For the text-containing cell, return its midpoint in [x, y] coordinate format. 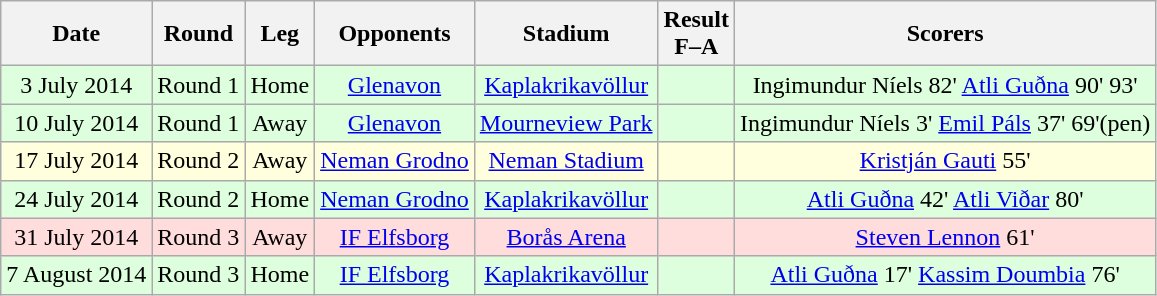
Date [76, 34]
Atli Guðna 17' Kassim Doumbia 76' [944, 275]
Round [198, 34]
Atli Guðna 42' Atli Viðar 80' [944, 199]
31 July 2014 [76, 237]
Ingimundur Níels 3' Emil Páls 37' 69'(pen) [944, 123]
Stadium [566, 34]
10 July 2014 [76, 123]
Borås Arena [566, 237]
Neman Stadium [566, 161]
7 August 2014 [76, 275]
Ingimundur Níels 82' Atli Guðna 90' 93' [944, 85]
ResultF–A [696, 34]
24 July 2014 [76, 199]
17 July 2014 [76, 161]
Mourneview Park [566, 123]
Steven Lennon 61' [944, 237]
Kristján Gauti 55' [944, 161]
Opponents [395, 34]
Scorers [944, 34]
3 July 2014 [76, 85]
Leg [280, 34]
